Determine the (x, y) coordinate at the center of the cell enclosing the given text.  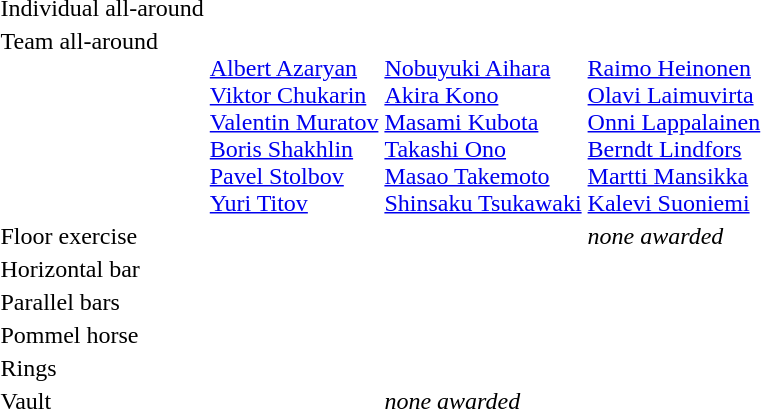
Nobuyuki AiharaAkira KonoMasami KubotaTakashi OnoMasao TakemotoShinsaku Tsukawaki (483, 122)
Albert AzaryanViktor ChukarinValentin MuratovBoris ShakhlinPavel StolbovYuri Titov (294, 122)
